Pinpoint the cell where the given text exists, returning its (X, Y) midpoint coordinate. 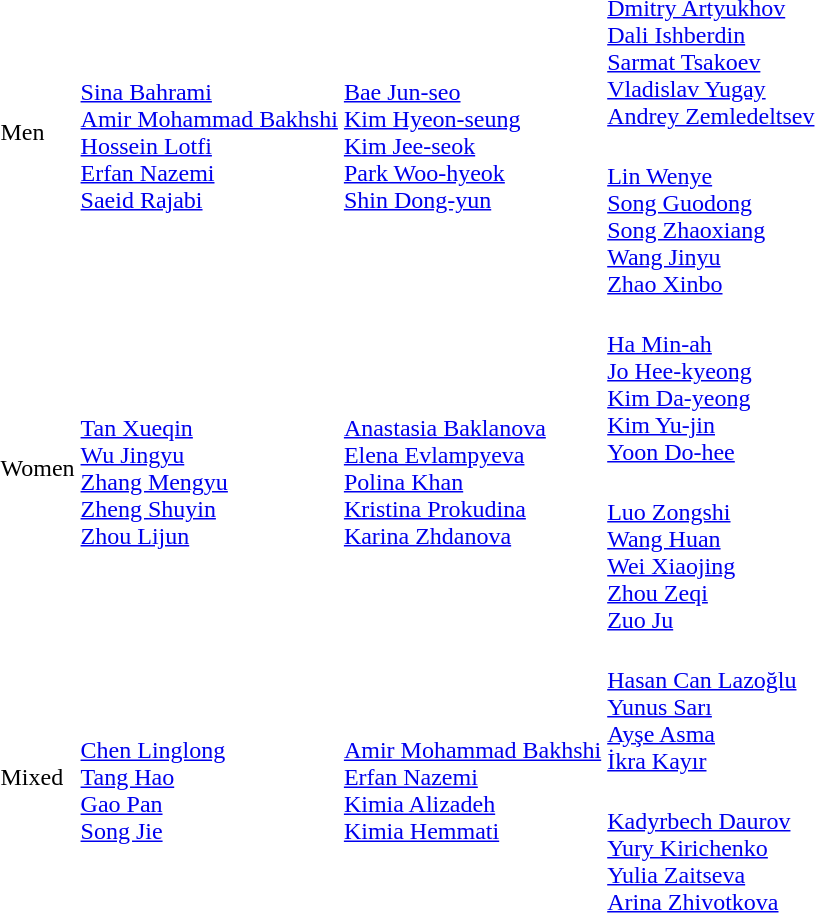
Anastasia BaklanovaElena EvlampyevaPolina KhanKristina ProkudinaKarina Zhdanova (472, 468)
Tan XueqinWu JingyuZhang MengyuZheng ShuyinZhou Lijun (209, 468)
